Search for the cell housing the specified text and yield its (x, y) center coordinate. 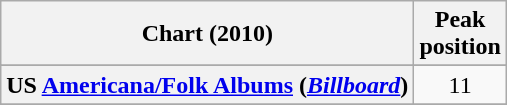
US Americana/Folk Albums (Billboard) (208, 85)
Peakposition (460, 34)
Chart (2010) (208, 34)
11 (460, 85)
